Determine the (X, Y) coordinate at the center of the cell enclosing the given text.  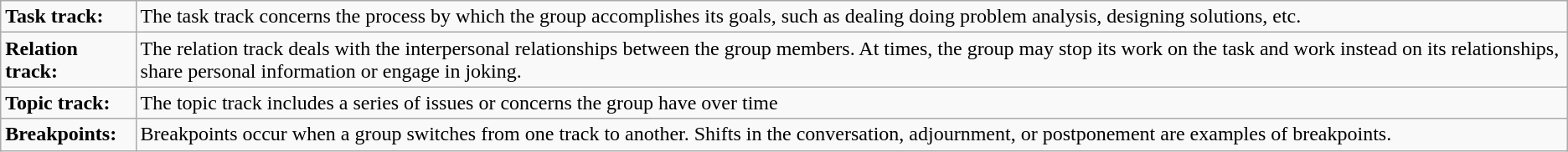
The topic track includes a series of issues or concerns the group have over time (851, 103)
Relation track: (69, 60)
The task track concerns the process by which the group accomplishes its goals, such as dealing doing problem analysis, designing solutions, etc. (851, 17)
Task track: (69, 17)
Breakpoints: (69, 134)
Topic track: (69, 103)
